Extract the (X, Y) coordinate from the center of the cell holding the provided text.  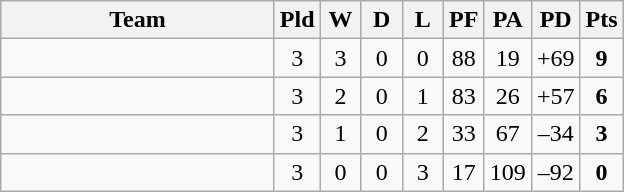
–92 (556, 172)
PD (556, 20)
D (382, 20)
L (422, 20)
26 (508, 96)
W (340, 20)
88 (464, 58)
6 (602, 96)
17 (464, 172)
109 (508, 172)
83 (464, 96)
9 (602, 58)
33 (464, 134)
PF (464, 20)
PA (508, 20)
Pld (297, 20)
19 (508, 58)
–34 (556, 134)
+57 (556, 96)
67 (508, 134)
Team (138, 20)
+69 (556, 58)
Pts (602, 20)
